Return (x, y) of the center of cell containing provided text 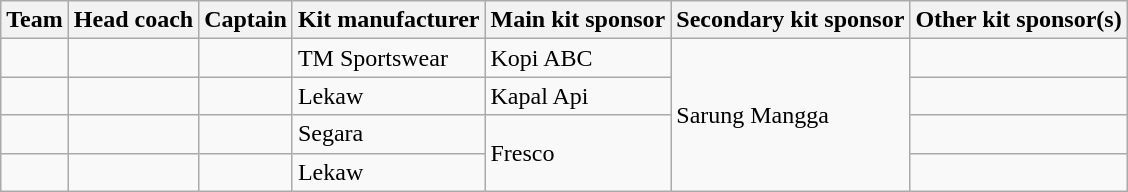
Sarung Mangga (790, 115)
Fresco (578, 153)
Segara (388, 134)
Head coach (133, 20)
TM Sportswear (388, 58)
Kapal Api (578, 96)
Secondary kit sponsor (790, 20)
Team (35, 20)
Captain (246, 20)
Main kit sponsor (578, 20)
Kopi ABC (578, 58)
Other kit sponsor(s) (1018, 20)
Kit manufacturer (388, 20)
